Scan for the cell matching the given text and deliver its (x, y) coordinate at center. 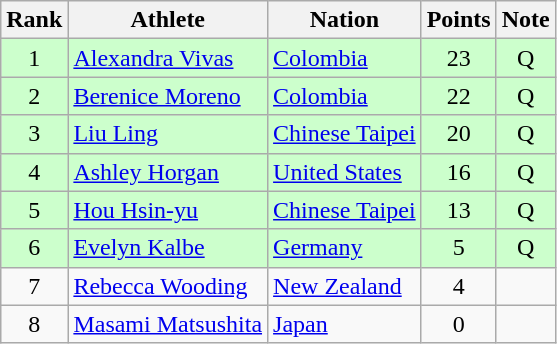
20 (458, 134)
6 (34, 248)
Athlete (168, 20)
Rebecca Wooding (168, 286)
Berenice Moreno (168, 96)
Note (526, 20)
0 (458, 324)
2 (34, 96)
Points (458, 20)
Ashley Horgan (168, 172)
16 (458, 172)
Germany (345, 248)
3 (34, 134)
United States (345, 172)
7 (34, 286)
Liu Ling (168, 134)
8 (34, 324)
23 (458, 58)
Japan (345, 324)
1 (34, 58)
New Zealand (345, 286)
13 (458, 210)
Alexandra Vivas (168, 58)
Masami Matsushita (168, 324)
Nation (345, 20)
Rank (34, 20)
22 (458, 96)
Hou Hsin-yu (168, 210)
Evelyn Kalbe (168, 248)
